Return the [x, y] coordinate for the center point of the cell that contains the specified text.  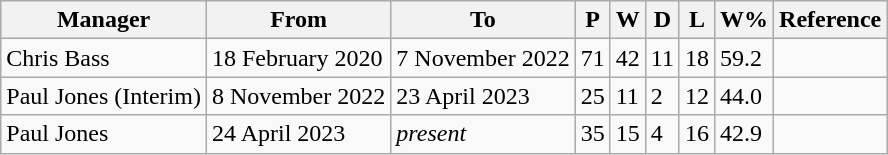
P [592, 20]
D [662, 20]
12 [696, 96]
L [696, 20]
71 [592, 58]
Manager [104, 20]
44.0 [744, 96]
Reference [830, 20]
42 [628, 58]
16 [696, 134]
7 November 2022 [483, 58]
35 [592, 134]
W [628, 20]
24 April 2023 [298, 134]
W% [744, 20]
From [298, 20]
2 [662, 96]
Paul Jones [104, 134]
8 November 2022 [298, 96]
Chris Bass [104, 58]
4 [662, 134]
25 [592, 96]
18 [696, 58]
present [483, 134]
15 [628, 134]
18 February 2020 [298, 58]
To [483, 20]
59.2 [744, 58]
23 April 2023 [483, 96]
Paul Jones (Interim) [104, 96]
42.9 [744, 134]
